Detect which cell encompasses the target text, then output its (x, y) center coordinate. 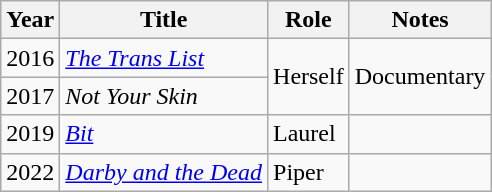
2017 (30, 96)
Not Your Skin (164, 96)
Bit (164, 134)
2022 (30, 172)
2016 (30, 58)
The Trans List (164, 58)
Herself (309, 77)
Year (30, 20)
Documentary (420, 77)
Role (309, 20)
Laurel (309, 134)
2019 (30, 134)
Title (164, 20)
Piper (309, 172)
Darby and the Dead (164, 172)
Notes (420, 20)
